Return (X, Y) of the center of cell containing provided text 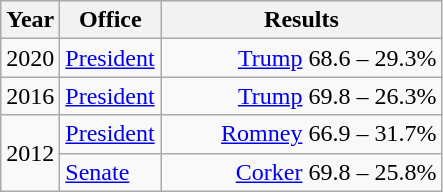
Trump 69.8 – 26.3% (302, 96)
2012 (30, 153)
Romney 66.9 – 31.7% (302, 134)
2016 (30, 96)
Trump 68.6 – 29.3% (302, 58)
Year (30, 20)
2020 (30, 58)
Senate (110, 172)
Corker 69.8 – 25.8% (302, 172)
Office (110, 20)
Results (302, 20)
